Return [X, Y] of the center of cell containing provided text 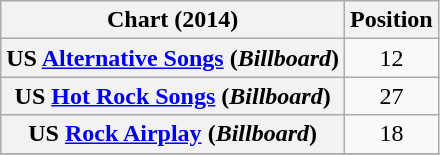
Position [392, 20]
Chart (2014) [173, 20]
US Hot Rock Songs (Billboard) [173, 96]
27 [392, 96]
18 [392, 134]
US Alternative Songs (Billboard) [173, 58]
12 [392, 58]
US Rock Airplay (Billboard) [173, 134]
